Pinpoint the cell where the given text exists, returning its (X, Y) midpoint coordinate. 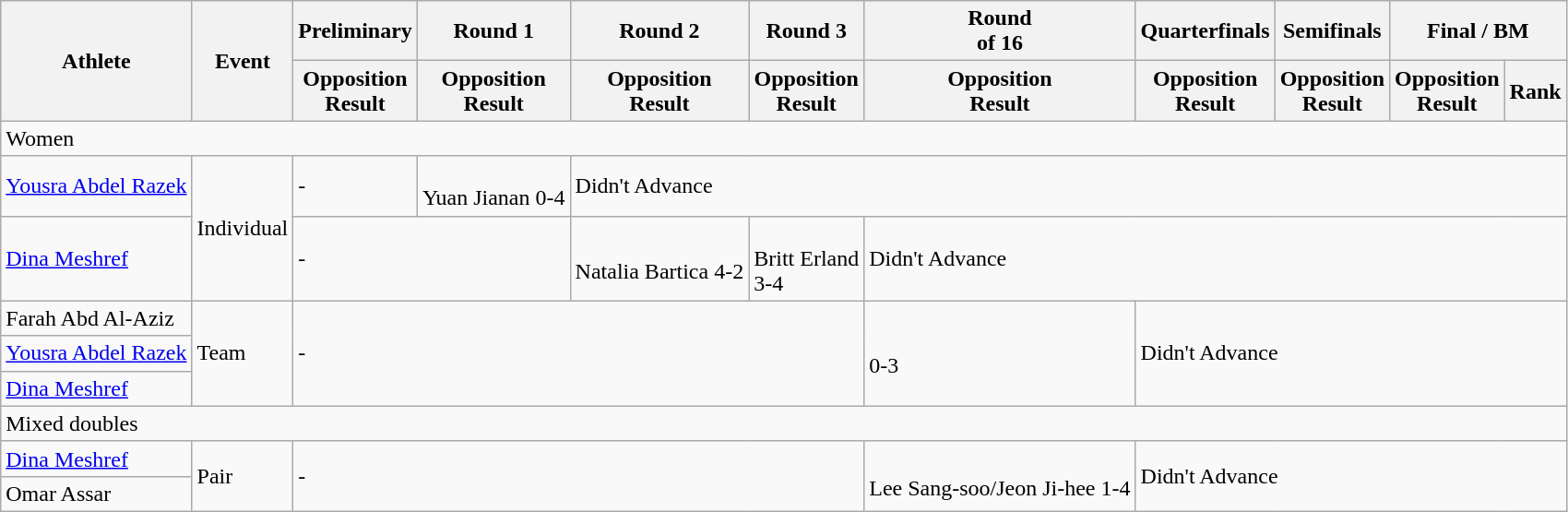
Mixed doubles (784, 423)
Round 1 (493, 31)
Natalia Bartica 4-2 (659, 258)
Quarterfinals (1205, 31)
Event (243, 61)
Semifinals (1332, 31)
Farah Abd Al-Aziz (96, 318)
Rank (1535, 90)
Women (784, 138)
Pair (243, 476)
Final / BM (1479, 31)
Team (243, 353)
Individual (243, 229)
Britt Erland3-4 (806, 258)
Round 3 (806, 31)
0-3 (1000, 353)
Preliminary (356, 31)
Omar Assar (96, 494)
Lee Sang-soo/Jeon Ji-hee 1-4 (1000, 476)
Yuan Jianan 0-4 (493, 186)
Roundof 16 (1000, 31)
Athlete (96, 61)
Round 2 (659, 31)
